From the cell containing the given text, extract its center point as [X, Y] coordinate. 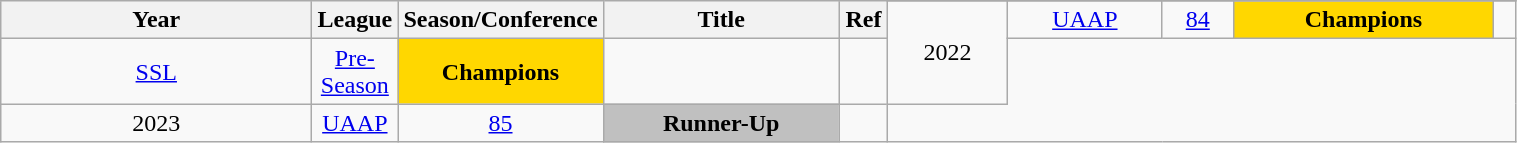
Season/Conference [500, 20]
Year [156, 20]
2023 [156, 123]
84 [1198, 20]
Pre-Season [355, 72]
Ref [864, 20]
SSL [156, 72]
2022 [948, 52]
85 [500, 123]
Runner-Up [721, 123]
League [355, 20]
Title [721, 20]
